Locate the cell with the specified text and output its (x, y) center coordinate. 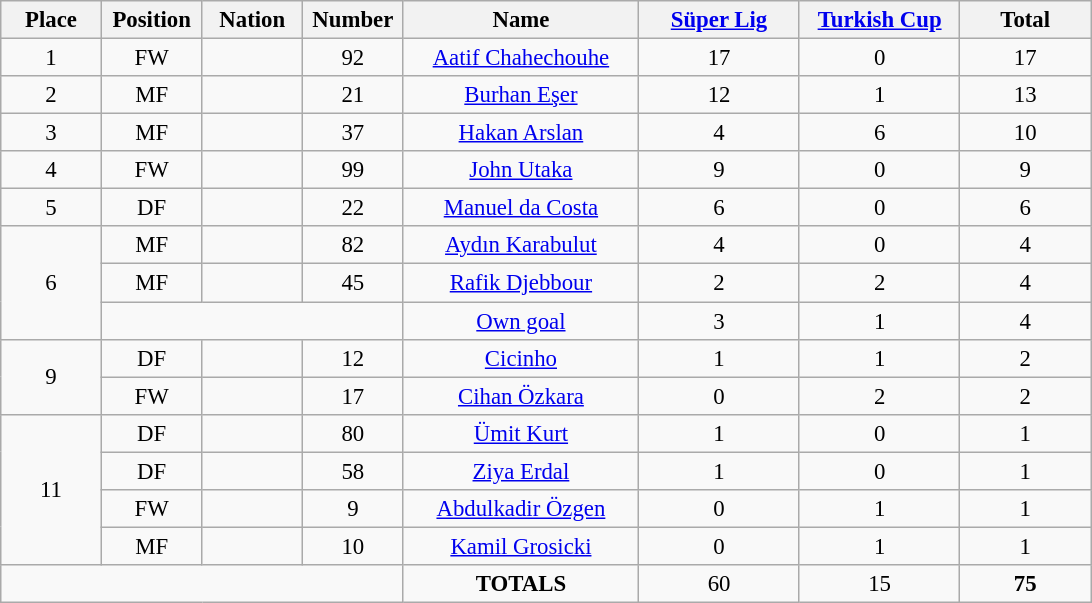
82 (354, 245)
Turkish Cup (880, 20)
Cicinho (521, 358)
5 (52, 208)
Rafik Djebbour (521, 283)
Cihan Özkara (521, 396)
Position (152, 20)
Aatif Chahechouhe (521, 58)
Burhan Eşer (521, 95)
Nation (252, 20)
58 (354, 471)
Kamil Grosicki (521, 546)
99 (354, 170)
Total (1026, 20)
Aydın Karabulut (521, 245)
60 (720, 584)
John Utaka (521, 170)
92 (354, 58)
15 (880, 584)
37 (354, 133)
Hakan Arslan (521, 133)
80 (354, 433)
Manuel da Costa (521, 208)
TOTALS (521, 584)
45 (354, 283)
22 (354, 208)
75 (1026, 584)
Süper Lig (720, 20)
Ümit Kurt (521, 433)
13 (1026, 95)
Own goal (521, 321)
Name (521, 20)
21 (354, 95)
11 (52, 489)
Ziya Erdal (521, 471)
Abdulkadir Özgen (521, 509)
Place (52, 20)
Number (354, 20)
